Detect which cell encompasses the target text, then output its (x, y) center coordinate. 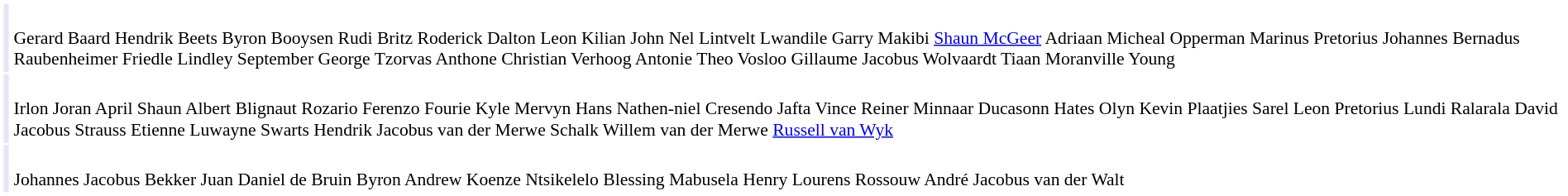
Johannes Jacobus Bekker Juan Daniel de Bruin Byron Andrew Koenze Ntsikelelo Blessing Mabusela Henry Lourens Rossouw André Jacobus van der Walt (788, 169)
